Output the (x, y) coordinate of the center of the cell containing the given text.  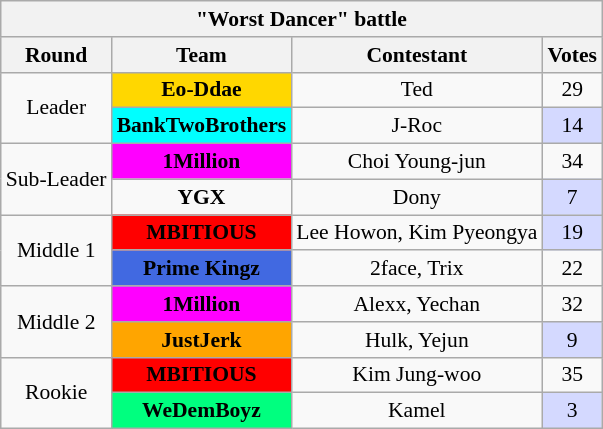
19 (572, 233)
29 (572, 90)
9 (572, 340)
Round (56, 55)
Kim Jung-woo (416, 375)
Hulk, Yejun (416, 340)
YGX (202, 197)
J-Roc (416, 126)
JustJerk (202, 340)
Lee Howon, Kim Pyeongya (416, 233)
Ted (416, 90)
Team (202, 55)
2face, Trix (416, 269)
"Worst Dancer" battle (302, 19)
7 (572, 197)
34 (572, 162)
Dony (416, 197)
Leader (56, 108)
Contestant (416, 55)
32 (572, 304)
Middle 2 (56, 322)
3 (572, 411)
Sub-Leader (56, 180)
Eo-Ddae (202, 90)
Middle 1 (56, 250)
WeDemBoyz (202, 411)
35 (572, 375)
Prime Kingz (202, 269)
Kamel (416, 411)
BankTwoBrothers (202, 126)
22 (572, 269)
Alexx, Yechan (416, 304)
Votes (572, 55)
Rookie (56, 392)
Choi Young-jun (416, 162)
14 (572, 126)
